Determine the [x, y] coordinate at the center of the cell enclosing the given text.  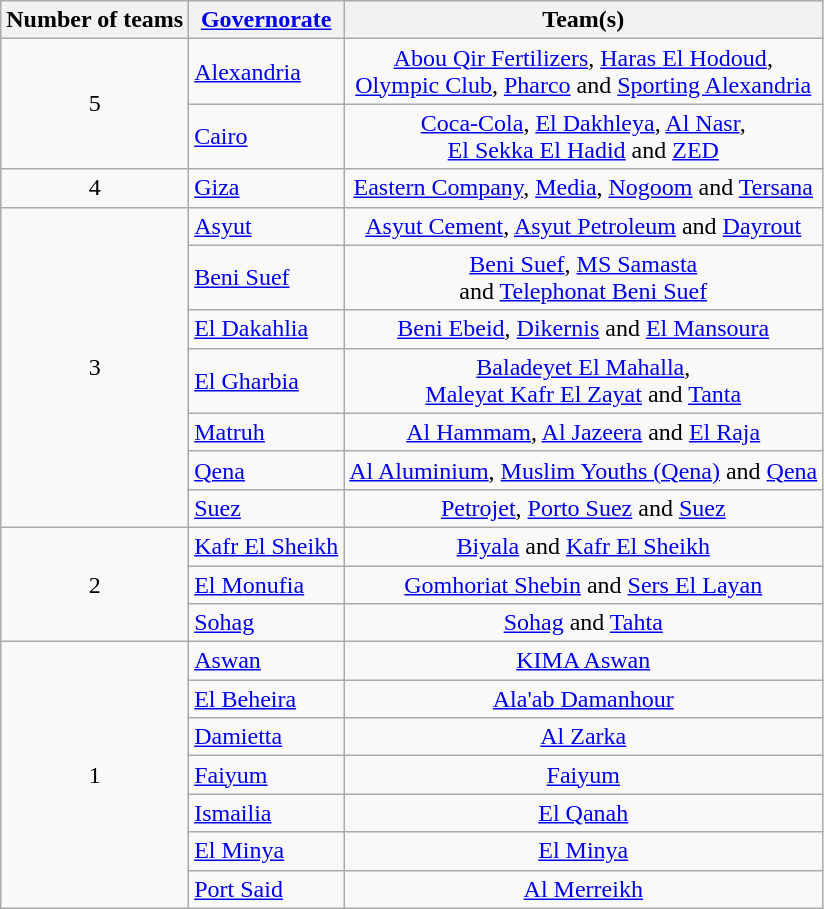
Damietta [266, 737]
Al Merreikh [584, 889]
Al Hammam, Al Jazeera and El Raja [584, 432]
Petrojet, Porto Suez and Suez [584, 508]
Governorate [266, 20]
Kafr El Sheikh [266, 546]
El Qanah [584, 813]
Aswan [266, 661]
El Beheira [266, 699]
Number of teams [95, 20]
Asyut Cement, Asyut Petroleum and Dayrout [584, 226]
El Monufia [266, 585]
Al Aluminium, Muslim Youths (Qena) and Qena [584, 470]
Al Zarka [584, 737]
Alexandria [266, 72]
El Gharbia [266, 380]
KIMA Aswan [584, 661]
Cairo [266, 136]
2 [95, 584]
Beni Suef, MS Samastaand Telephonat Beni Suef [584, 278]
Sohag [266, 623]
Ala'ab Damanhour [584, 699]
Giza [266, 188]
Port Said [266, 889]
Team(s) [584, 20]
Qena [266, 470]
Coca-Cola, El Dakhleya, Al Nasr,El Sekka El Hadid and ZED [584, 136]
4 [95, 188]
Matruh [266, 432]
3 [95, 367]
El Dakahlia [266, 329]
1 [95, 775]
Gomhoriat Shebin and Sers El Layan [584, 585]
Suez [266, 508]
Abou Qir Fertilizers, Haras El Hodoud,Olympic Club, Pharco and Sporting Alexandria [584, 72]
Baladeyet El Mahalla,Maleyat Kafr El Zayat and Tanta [584, 380]
Eastern Company, Media, Nogoom and Tersana [584, 188]
Beni Ebeid, Dikernis and El Mansoura [584, 329]
Asyut [266, 226]
Beni Suef [266, 278]
Ismailia [266, 813]
Biyala and Kafr El Sheikh [584, 546]
5 [95, 104]
Sohag and Tahta [584, 623]
